Locate the cell with the specified text and output its (x, y) center coordinate. 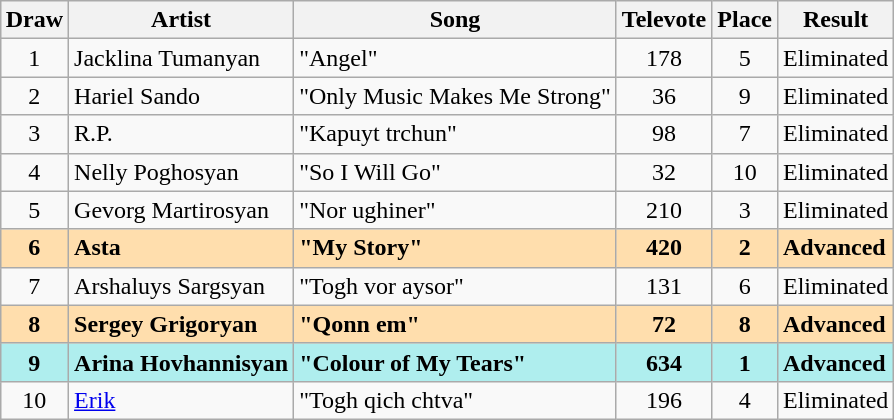
"My Story" (456, 248)
Televote (664, 20)
Asta (182, 248)
"Qonn em" (456, 324)
131 (664, 286)
72 (664, 324)
"Togh qich chtva" (456, 400)
Draw (34, 20)
"Nor ughiner" (456, 210)
Gevorg Martirosyan (182, 210)
"Only Music Makes Me Strong" (456, 96)
Erik (182, 400)
Sergey Grigoryan (182, 324)
"Colour of My Tears" (456, 362)
Arshaluys Sargsyan (182, 286)
"Angel" (456, 58)
634 (664, 362)
Song (456, 20)
Place (745, 20)
420 (664, 248)
Arina Hovhannisyan (182, 362)
Jacklina Tumanyan (182, 58)
"Kapuyt trchun" (456, 134)
Nelly Poghosyan (182, 172)
"So I Will Go" (456, 172)
178 (664, 58)
98 (664, 134)
196 (664, 400)
Hariel Sando (182, 96)
R.P. (182, 134)
32 (664, 172)
Result (835, 20)
210 (664, 210)
36 (664, 96)
Artist (182, 20)
"Togh vor aysor" (456, 286)
